Return the (X, Y) coordinate for the center point of the cell that contains the specified text.  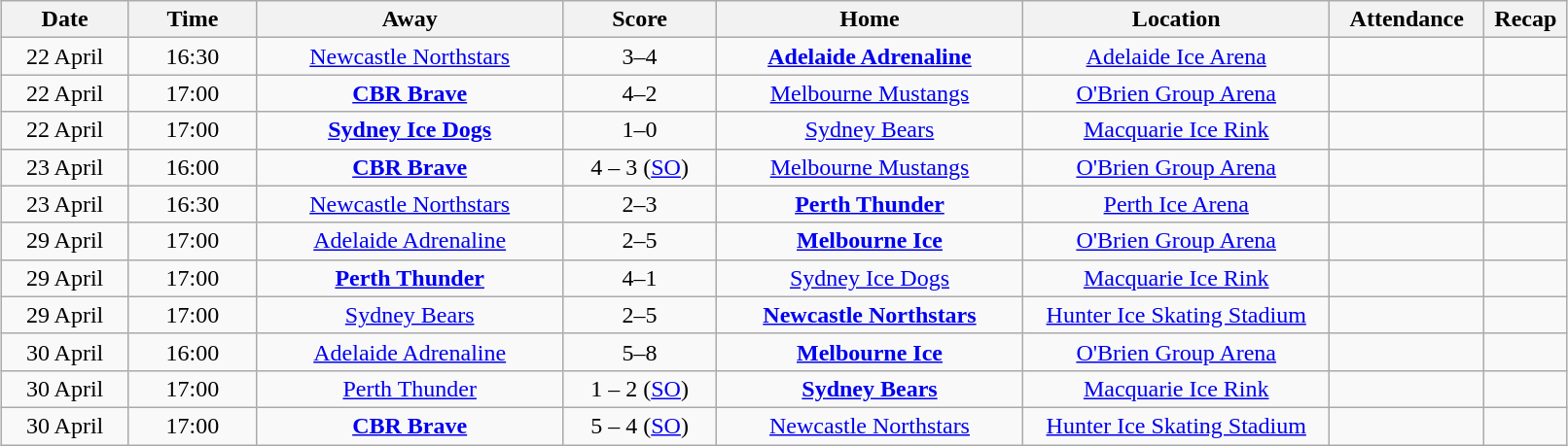
Attendance (1407, 19)
4 – 3 (SO) (640, 167)
1 – 2 (SO) (640, 389)
Location (1177, 19)
Time (193, 19)
5 – 4 (SO) (640, 426)
Home (870, 19)
Recap (1525, 19)
Date (64, 19)
4–2 (640, 93)
2–3 (640, 204)
Perth Ice Arena (1177, 204)
5–8 (640, 352)
4–1 (640, 278)
Adelaide Ice Arena (1177, 56)
Score (640, 19)
1–0 (640, 130)
Away (410, 19)
3–4 (640, 56)
